Detect which cell encompasses the target text, then output its (X, Y) center coordinate. 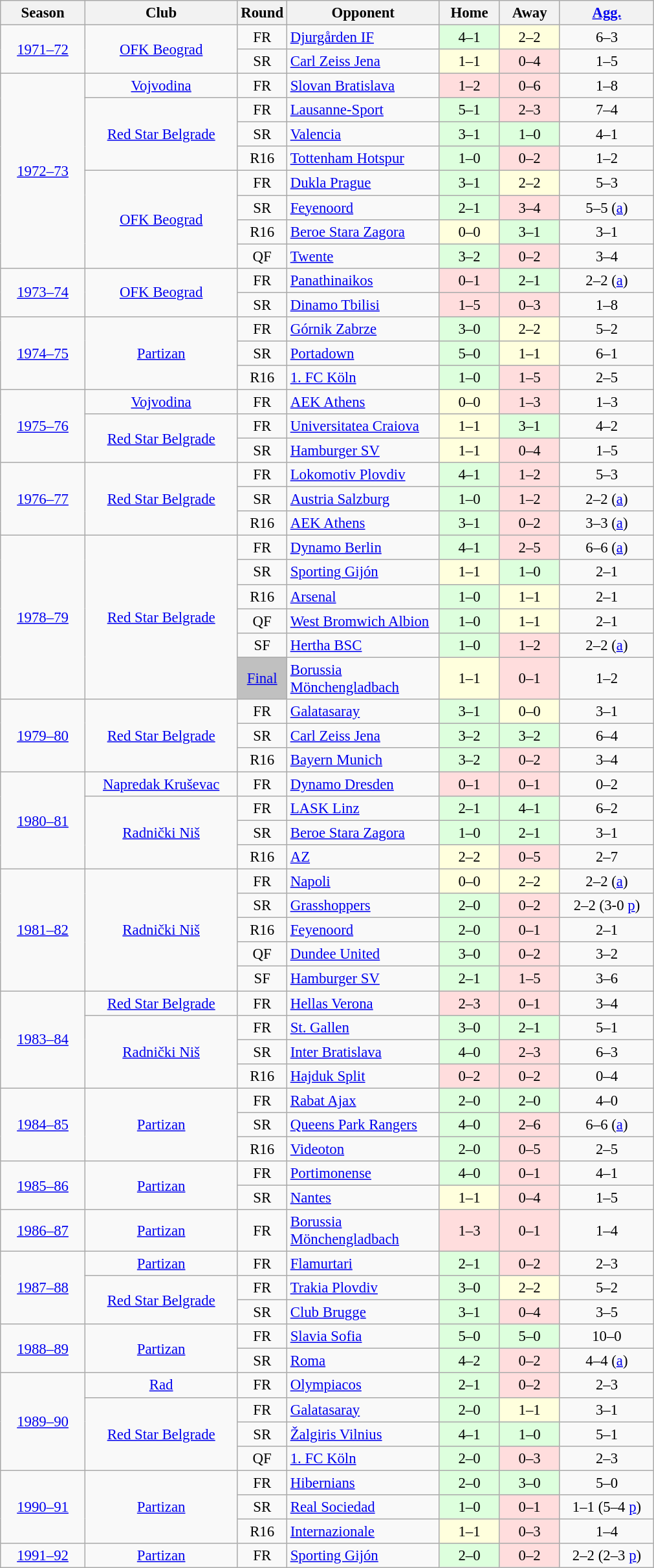
3–3 (a) (607, 523)
Dukla Prague (363, 183)
1987–88 (43, 1289)
Rad (161, 1386)
1985–86 (43, 1185)
Dynamo Berlin (363, 548)
1989–90 (43, 1422)
Home (470, 13)
Napoli (363, 882)
Dinamo Tbilisi (363, 305)
Round (262, 13)
Austria Salzburg (363, 499)
2–2 (2–3 p) (607, 1556)
1979–80 (43, 736)
Dynamo Dresden (363, 784)
2–6 (529, 1125)
3–5 (607, 1312)
Nantes (363, 1197)
Internazionale (363, 1531)
1980–81 (43, 820)
1978–79 (43, 617)
Napredak Kruševac (161, 784)
1991–92 (43, 1556)
Agg. (607, 13)
Žalgiris Vilnius (363, 1434)
Videoton (363, 1149)
AZ (363, 857)
Portimonense (363, 1173)
10–0 (607, 1336)
Grasshoppers (363, 906)
1981–82 (43, 930)
Roma (363, 1361)
1974–75 (43, 353)
Górnik Zabrze (363, 329)
0–6 (529, 86)
Real Sociedad (363, 1507)
Bayern Munich (363, 760)
Universitatea Craiova (363, 426)
Rabat Ajax (363, 1100)
Inter Bratislava (363, 1052)
Twente (363, 256)
Hajduk Split (363, 1076)
Flamurtari (363, 1264)
St. Gallen (363, 1027)
1971–72 (43, 49)
Season (43, 13)
5–5 (a) (607, 208)
1983–84 (43, 1040)
Opponent (363, 13)
Queens Park Rangers (363, 1125)
Tottenham Hotspur (363, 158)
Lausanne-Sport (363, 110)
1975–76 (43, 426)
Dundee United (363, 954)
Away (529, 13)
1984–85 (43, 1124)
1986–87 (43, 1230)
Lokomotiv Plovdiv (363, 475)
Trakia Plovdiv (363, 1288)
LASK Linz (363, 809)
Hertha BSC (363, 645)
1973–74 (43, 292)
1976–77 (43, 499)
4–4 (a) (607, 1361)
6–1 (607, 353)
Portadown (363, 353)
Panathinaikos (363, 280)
Hellas Verona (363, 1003)
1–1 (5–4 p) (607, 1507)
Final (262, 678)
1972–73 (43, 171)
Club (161, 13)
1988–89 (43, 1348)
2–7 (607, 857)
Olympiacos (363, 1386)
West Bromwich Albion (363, 621)
Arsenal (363, 596)
Djurgården IF (363, 38)
Valencia (363, 135)
Slavia Sofia (363, 1336)
Hibernians (363, 1483)
1990–91 (43, 1507)
7–4 (607, 110)
6–2 (607, 809)
6–4 (607, 735)
Club Brugge (363, 1312)
Slovan Bratislava (363, 86)
3–6 (607, 979)
2–2 (3-0 p) (607, 906)
